Search for the cell housing the specified text and yield its [x, y] center coordinate. 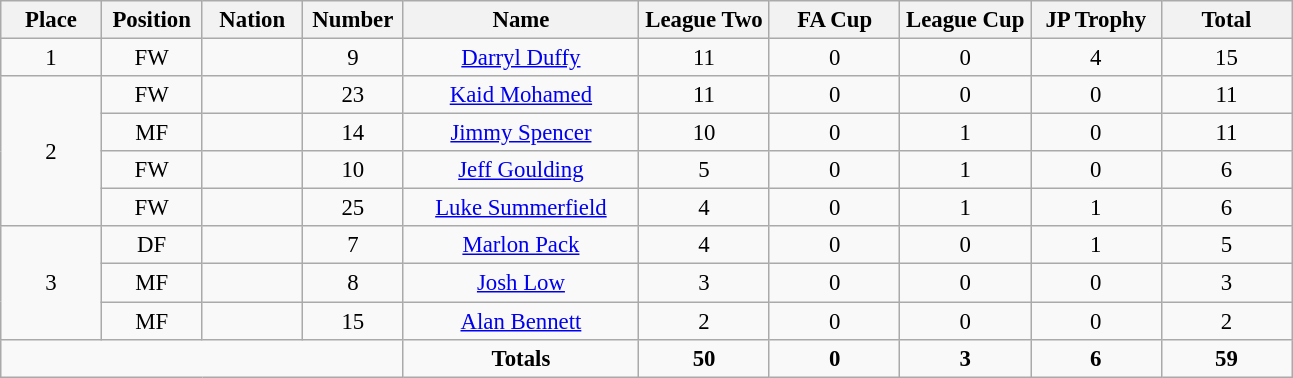
Jeff Goulding [521, 170]
50 [704, 358]
Nation [252, 20]
FA Cup [834, 20]
Marlon Pack [521, 245]
League Cup [966, 20]
23 [354, 95]
Alan Bennett [521, 321]
9 [354, 58]
Position [152, 20]
DF [152, 245]
Totals [521, 358]
League Two [704, 20]
Place [52, 20]
Kaid Mohamed [521, 95]
Luke Summerfield [521, 208]
Jimmy Spencer [521, 133]
Josh Low [521, 283]
14 [354, 133]
Darryl Duffy [521, 58]
59 [1226, 358]
Number [354, 20]
7 [354, 245]
Total [1226, 20]
8 [354, 283]
JP Trophy [1096, 20]
25 [354, 208]
Name [521, 20]
